Return the (X, Y) coordinate for the center point of the cell that contains the specified text.  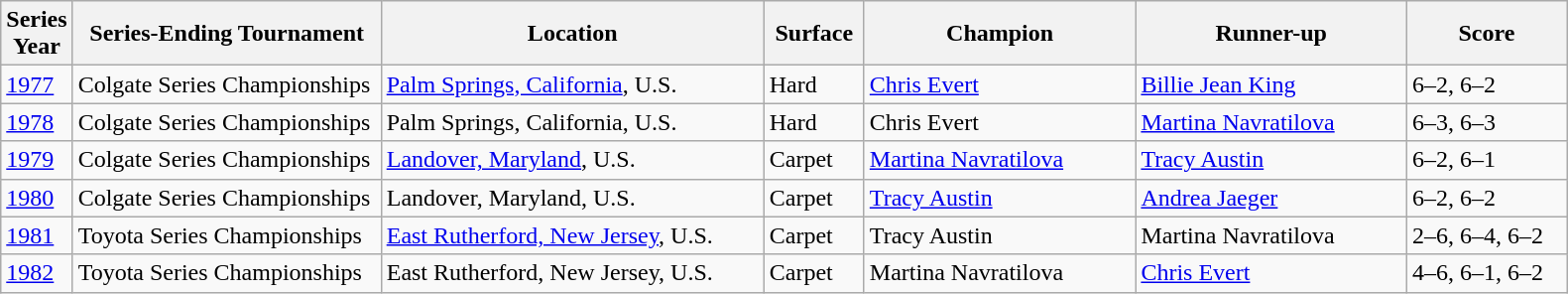
Score (1486, 34)
1982 (37, 273)
6–2, 6–1 (1486, 160)
Series-Ending Tournament (226, 34)
Champion (1000, 34)
Location (572, 34)
1979 (37, 160)
6–3, 6–3 (1486, 122)
Series Year (37, 34)
1978 (37, 122)
4–6, 6–1, 6–2 (1486, 273)
1981 (37, 235)
Runner-up (1271, 34)
Surface (813, 34)
Billie Jean King (1271, 84)
1977 (37, 84)
2–6, 6–4, 6–2 (1486, 235)
Andrea Jaeger (1271, 198)
1980 (37, 198)
